Provide the [x, y] coordinate of the cell's center where the given text is located.  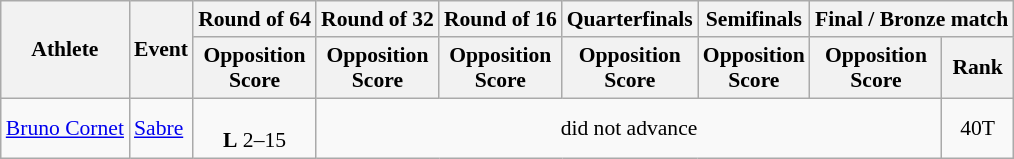
Event [161, 50]
did not advance [629, 128]
Round of 16 [500, 19]
40T [978, 128]
Bruno Cornet [65, 128]
Athlete [65, 50]
Semifinals [754, 19]
Final / Bronze match [912, 19]
Round of 32 [378, 19]
Sabre [161, 128]
L 2–15 [254, 128]
Round of 64 [254, 19]
Quarterfinals [630, 19]
Rank [978, 68]
